Locate the cell with the specified text and output its [x, y] center coordinate. 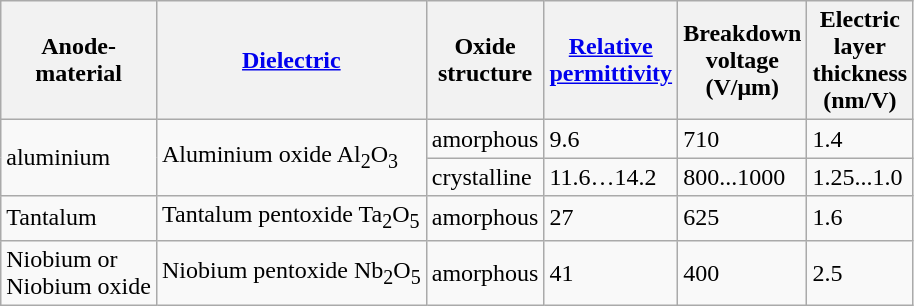
27 [611, 218]
710 [742, 139]
Aluminium oxide Al2O3 [291, 158]
9.6 [611, 139]
Oxidestructure [485, 60]
Electriclayerthickness(nm/V) [860, 60]
Niobium pentoxide Nb2O5 [291, 272]
Dielectric [291, 60]
625 [742, 218]
1.6 [860, 218]
800...1000 [742, 177]
aluminium [79, 158]
Relativepermittivity [611, 60]
1.25...1.0 [860, 177]
Breakdownvoltage(V/μm) [742, 60]
400 [742, 272]
Tantalum [79, 218]
41 [611, 272]
Niobium orNiobium oxide [79, 272]
Tantalum pentoxide Ta2O5 [291, 218]
11.6…14.2 [611, 177]
crystalline [485, 177]
1.4 [860, 139]
Anode-material [79, 60]
2.5 [860, 272]
